Output the (X, Y) coordinate of the center of the cell containing the given text.  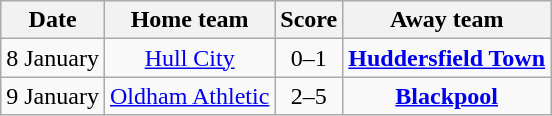
Home team (189, 20)
Blackpool (447, 96)
2–5 (309, 96)
8 January (53, 58)
0–1 (309, 58)
9 January (53, 96)
Hull City (189, 58)
Away team (447, 20)
Huddersfield Town (447, 58)
Score (309, 20)
Oldham Athletic (189, 96)
Date (53, 20)
